Search for the cell housing the specified text and yield its (x, y) center coordinate. 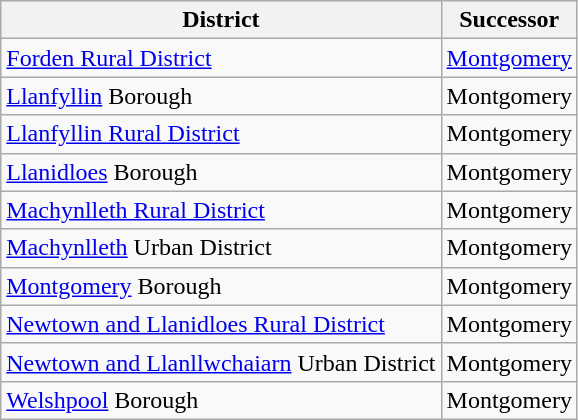
Machynlleth Rural District (221, 210)
Llanfyllin Rural District (221, 134)
Montgomery Borough (221, 286)
Newtown and Llanllwchaiarn Urban District (221, 362)
Llanidloes Borough (221, 172)
District (221, 20)
Machynlleth Urban District (221, 248)
Forden Rural District (221, 58)
Successor (509, 20)
Welshpool Borough (221, 400)
Llanfyllin Borough (221, 96)
Newtown and Llanidloes Rural District (221, 324)
